Identify which cell holds the provided text, then report its [x, y] central coordinate. 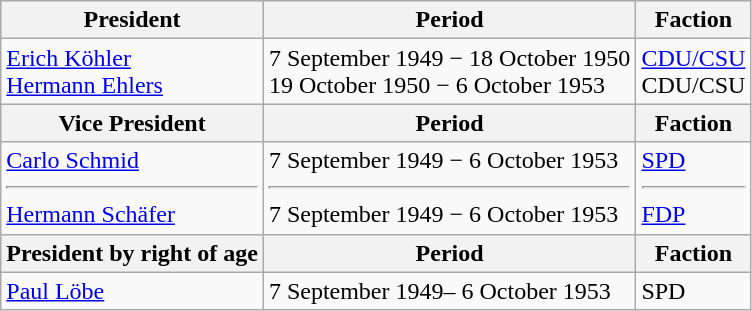
CDU/CSUCDU/CSU [694, 72]
Carlo SchmidHermann Schäfer [132, 188]
SPDFDP [694, 188]
SPD [694, 291]
President by right of age [132, 253]
7 September 1949– 6 October 1953 [450, 291]
President [132, 20]
Vice President [132, 123]
7 September 1949 − 6 October 19537 September 1949 − 6 October 1953 [450, 188]
Paul Löbe [132, 291]
Erich KöhlerHermann Ehlers [132, 72]
7 September 1949 − 18 October 195019 October 1950 − 6 October 1953 [450, 72]
